Output the (X, Y) coordinate of the center of the cell containing the given text.  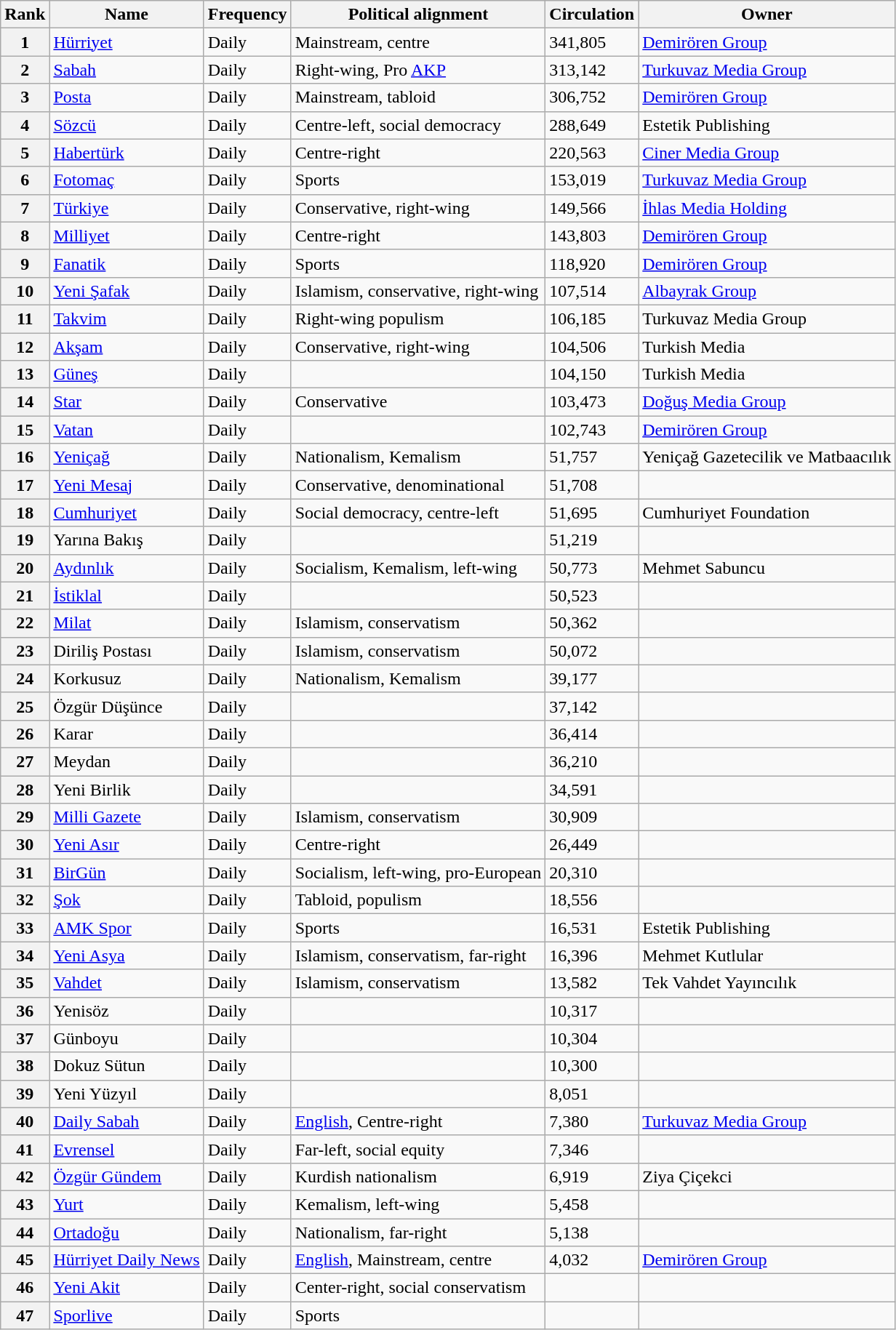
43 (25, 1204)
7,346 (592, 1149)
39 (25, 1094)
10,304 (592, 1038)
341,805 (592, 42)
Posta (127, 97)
Owner (767, 15)
Yeni Şafak (127, 291)
Milli Gazete (127, 817)
30,909 (592, 817)
5,458 (592, 1204)
Right-wing populism (418, 319)
Dokuz Sütun (127, 1066)
26,449 (592, 845)
Daily Sabah (127, 1121)
23 (25, 651)
306,752 (592, 97)
153,019 (592, 180)
Socialism, left-wing, pro-European (418, 873)
4 (25, 125)
10,317 (592, 1011)
35 (25, 983)
Milat (127, 623)
45 (25, 1260)
50,773 (592, 568)
18,556 (592, 900)
Günboyu (127, 1038)
6 (25, 180)
26 (25, 734)
Korkusuz (127, 678)
4,032 (592, 1260)
29 (25, 817)
104,506 (592, 347)
Türkiye (127, 208)
Vatan (127, 430)
Nationalism, far-right (418, 1233)
Aydınlık (127, 568)
11 (25, 319)
1 (25, 42)
38 (25, 1066)
37 (25, 1038)
13,582 (592, 983)
Mehmet Sabuncu (767, 568)
39,177 (592, 678)
36,414 (592, 734)
Fotomaç (127, 180)
19 (25, 540)
Yeni Birlik (127, 789)
Akşam (127, 347)
143,803 (592, 236)
Far-left, social equity (418, 1149)
Albayrak Group (767, 291)
16,531 (592, 928)
Right-wing, Pro AKP (418, 70)
Frequency (247, 15)
Yenisöz (127, 1011)
Rank (25, 15)
Takvim (127, 319)
15 (25, 430)
Political alignment (418, 15)
50,523 (592, 596)
21 (25, 596)
14 (25, 402)
2 (25, 70)
30 (25, 845)
50,072 (592, 651)
Name (127, 15)
104,150 (592, 374)
Ortadoğu (127, 1233)
Meydan (127, 761)
Conservative (418, 402)
Özgür Gündem (127, 1177)
Hürriyet Daily News (127, 1260)
220,563 (592, 153)
Güneş (127, 374)
16 (25, 457)
Ziya Çiçekci (767, 1177)
Kurdish nationalism (418, 1177)
37,142 (592, 706)
5,138 (592, 1233)
20 (25, 568)
288,649 (592, 125)
51,219 (592, 540)
42 (25, 1177)
Mainstream, centre (418, 42)
Conservative, denominational (418, 485)
Star (127, 402)
13 (25, 374)
46 (25, 1288)
103,473 (592, 402)
107,514 (592, 291)
25 (25, 706)
BirGün (127, 873)
40 (25, 1121)
Milliyet (127, 236)
36 (25, 1011)
Sporlive (127, 1315)
34,591 (592, 789)
16,396 (592, 956)
Fanatik (127, 263)
Şok (127, 900)
10,300 (592, 1066)
Tek Vahdet Yayıncılık (767, 983)
9 (25, 263)
313,142 (592, 70)
36,210 (592, 761)
Yeni Asır (127, 845)
English, Centre-right (418, 1121)
İstiklal (127, 596)
Center-right, social conservatism (418, 1288)
22 (25, 623)
5 (25, 153)
Yeni Asya (127, 956)
10 (25, 291)
Ciner Media Group (767, 153)
31 (25, 873)
7 (25, 208)
44 (25, 1233)
Yurt (127, 1204)
Diriliş Postası (127, 651)
Sözcü (127, 125)
33 (25, 928)
32 (25, 900)
51,695 (592, 513)
Social democracy, centre-left (418, 513)
12 (25, 347)
102,743 (592, 430)
Yeni Akit (127, 1288)
51,708 (592, 485)
Vahdet (127, 983)
28 (25, 789)
Cumhuriyet Foundation (767, 513)
106,185 (592, 319)
Islamism, conservatism, far-right (418, 956)
Tabloid, populism (418, 900)
8 (25, 236)
27 (25, 761)
24 (25, 678)
Özgür Düşünce (127, 706)
Sabah (127, 70)
149,566 (592, 208)
Cumhuriyet (127, 513)
English, Mainstream, centre (418, 1260)
Socialism, Kemalism, left-wing (418, 568)
Karar (127, 734)
Yeniçağ (127, 457)
18 (25, 513)
Mehmet Kutlular (767, 956)
Circulation (592, 15)
7,380 (592, 1121)
Islamism, conservative, right-wing (418, 291)
118,920 (592, 263)
51,757 (592, 457)
8,051 (592, 1094)
Yeniçağ Gazetecilik ve Matbaacılık (767, 457)
50,362 (592, 623)
3 (25, 97)
Evrensel (127, 1149)
Habertürk (127, 153)
41 (25, 1149)
AMK Spor (127, 928)
Doğuş Media Group (767, 402)
20,310 (592, 873)
İhlas Media Holding (767, 208)
Centre-left, social democracy (418, 125)
Yeni Yüzyıl (127, 1094)
6,919 (592, 1177)
47 (25, 1315)
17 (25, 485)
Hürriyet (127, 42)
Yarına Bakış (127, 540)
Kemalism, left-wing (418, 1204)
Yeni Mesaj (127, 485)
Mainstream, tabloid (418, 97)
34 (25, 956)
